Search for the cell housing the specified text and yield its (x, y) center coordinate. 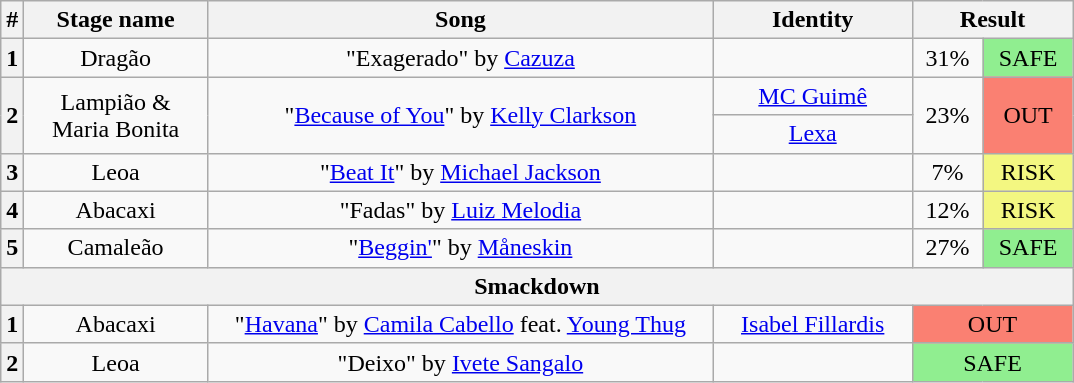
4 (12, 210)
"Fadas" by Luiz Melodia (460, 210)
Isabel Fillardis (812, 324)
Lexa (812, 134)
23% (948, 115)
27% (948, 248)
"Beggin'" by Måneskin (460, 248)
"Beat It" by Michael Jackson (460, 172)
Stage name (116, 20)
7% (948, 172)
Identity (812, 20)
Smackdown (537, 286)
12% (948, 210)
"Because of You" by Kelly Clarkson (460, 115)
# (12, 20)
3 (12, 172)
MC Guimê (812, 96)
"Exagerado" by Cazuza (460, 58)
"Deixo" by Ivete Sangalo (460, 362)
"Havana" by Camila Cabello feat. Young Thug (460, 324)
Dragão (116, 58)
Result (992, 20)
5 (12, 248)
Camaleão (116, 248)
Song (460, 20)
31% (948, 58)
Lampião & Maria Bonita (116, 115)
